From the cell containing the given text, extract its center point as (X, Y) coordinate. 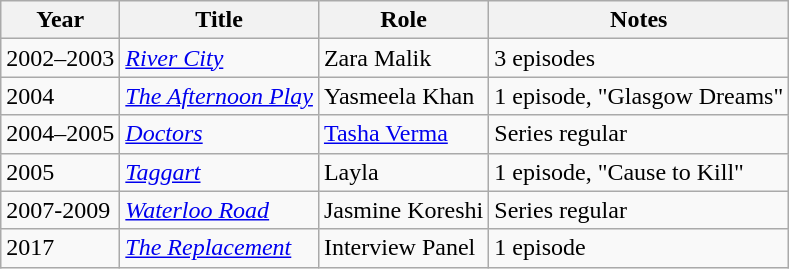
2004 (60, 96)
2002–2003 (60, 58)
River City (220, 58)
Year (60, 20)
The Afternoon Play (220, 96)
2005 (60, 172)
2017 (60, 248)
1 episode, "Cause to Kill" (639, 172)
Role (403, 20)
Zara Malik (403, 58)
Tasha Verma (403, 134)
Layla (403, 172)
1 episode (639, 248)
2004–2005 (60, 134)
3 episodes (639, 58)
Interview Panel (403, 248)
Doctors (220, 134)
The Replacement (220, 248)
1 episode, "Glasgow Dreams" (639, 96)
Notes (639, 20)
Waterloo Road (220, 210)
2007-2009 (60, 210)
Jasmine Koreshi (403, 210)
Yasmeela Khan (403, 96)
Title (220, 20)
Taggart (220, 172)
